Output the [x, y] coordinate of the center of the cell containing the given text.  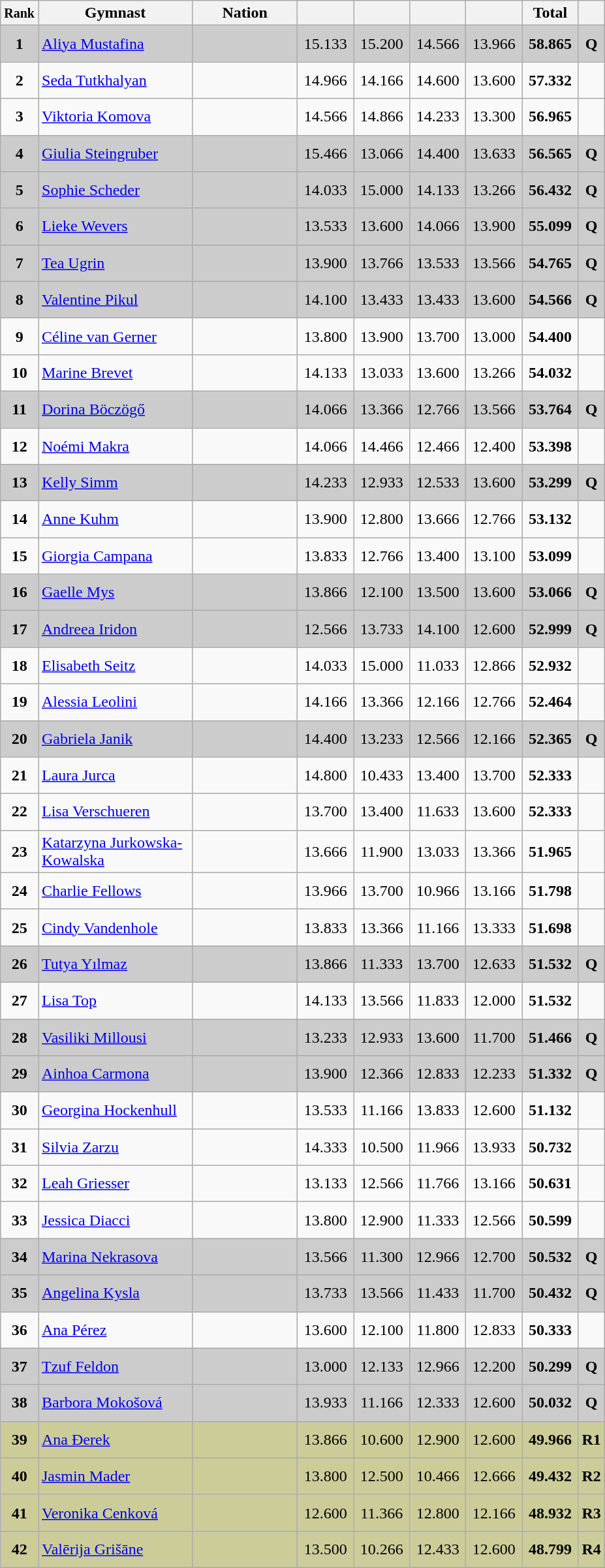
41 [20, 1513]
Rank [20, 13]
51.466 [550, 1038]
10.266 [382, 1549]
8 [20, 300]
52.365 [550, 739]
50.732 [550, 1147]
56.965 [550, 117]
Katarzyna Jurkowska-Kowalska [115, 851]
12.533 [438, 483]
23 [20, 851]
14.466 [382, 446]
Cindy Vandenhole [115, 927]
1 [20, 44]
Lisa Top [115, 1000]
Veronika Cenková [115, 1513]
Lieke Wevers [115, 226]
50.299 [550, 1366]
50.532 [550, 1257]
Jessica Diacci [115, 1220]
2 [20, 80]
Tzuf Feldon [115, 1366]
Ana Pérez [115, 1330]
12.866 [494, 666]
22 [20, 812]
38 [20, 1403]
R1 [591, 1439]
27 [20, 1000]
Total [550, 13]
Ana Đerek [115, 1439]
56.432 [550, 190]
24 [20, 891]
15 [20, 556]
Céline van Gerner [115, 336]
Leah Griesser [115, 1184]
34 [20, 1257]
55.099 [550, 226]
Tutya Yılmaz [115, 964]
21 [20, 775]
30 [20, 1111]
11.966 [438, 1147]
53.299 [550, 483]
Lisa Verschueren [115, 812]
54.765 [550, 263]
10.500 [382, 1147]
Vasiliki Millousi [115, 1038]
Ainhoa Carmona [115, 1074]
10.600 [382, 1439]
R4 [591, 1549]
50.333 [550, 1330]
53.066 [550, 592]
Georgina Hockenhull [115, 1111]
49.432 [550, 1476]
15.133 [326, 44]
Giulia Steingruber [115, 153]
50.631 [550, 1184]
13.100 [494, 556]
54.566 [550, 300]
R3 [591, 1513]
Charlie Fellows [115, 891]
Seda Tutkhalyan [115, 80]
4 [20, 153]
54.032 [550, 373]
10 [20, 373]
Giorgia Campana [115, 556]
13.766 [382, 263]
26 [20, 964]
20 [20, 739]
Kelly Simm [115, 483]
51.965 [550, 851]
12.700 [494, 1257]
48.932 [550, 1513]
7 [20, 263]
28 [20, 1038]
16 [20, 592]
12.400 [494, 446]
11.800 [438, 1330]
52.999 [550, 629]
50.032 [550, 1403]
11.833 [438, 1000]
18 [20, 666]
11.366 [382, 1513]
Elisabeth Seitz [115, 666]
14.800 [326, 775]
37 [20, 1366]
12.333 [438, 1403]
14.600 [438, 80]
42 [20, 1549]
13.133 [326, 1184]
51.332 [550, 1074]
52.932 [550, 666]
Valentine Pikul [115, 300]
11.433 [438, 1293]
11.633 [438, 812]
40 [20, 1476]
13.300 [494, 117]
Tea Ugrin [115, 263]
Dorina Böczögő [115, 409]
Noémi Makra [115, 446]
51.132 [550, 1111]
53.099 [550, 556]
11.033 [438, 666]
51.798 [550, 891]
53.398 [550, 446]
Angelina Kysla [115, 1293]
12.433 [438, 1549]
15.200 [382, 44]
53.764 [550, 409]
51.698 [550, 927]
25 [20, 927]
14.966 [326, 80]
Gabriela Janik [115, 739]
Barbora Mokošová [115, 1403]
Gaelle Mys [115, 592]
Laura Jurca [115, 775]
Nation [245, 13]
15.466 [326, 153]
56.565 [550, 153]
35 [20, 1293]
12 [20, 446]
3 [20, 117]
Marina Nekrasova [115, 1257]
19 [20, 702]
57.332 [550, 80]
5 [20, 190]
Gymnast [115, 13]
12.500 [382, 1476]
12.200 [494, 1366]
13 [20, 483]
11.766 [438, 1184]
Silvia Zarzu [115, 1147]
11 [20, 409]
Alessia Leolini [115, 702]
13.633 [494, 153]
13.066 [382, 153]
53.132 [550, 519]
12.666 [494, 1476]
Sophie Scheder [115, 190]
12.366 [382, 1074]
36 [20, 1330]
Valērija Grišāne [115, 1549]
31 [20, 1147]
14.333 [326, 1147]
Anne Kuhm [115, 519]
10.466 [438, 1476]
Andreea Iridon [115, 629]
14 [20, 519]
10.966 [438, 891]
11.900 [382, 851]
Aliya Mustafina [115, 44]
50.432 [550, 1293]
14.866 [382, 117]
11.300 [382, 1257]
54.400 [550, 336]
12.133 [382, 1366]
12.633 [494, 964]
13.333 [494, 927]
50.599 [550, 1220]
12.233 [494, 1074]
52.464 [550, 702]
33 [20, 1220]
Viktoria Komova [115, 117]
48.799 [550, 1549]
12.000 [494, 1000]
R2 [591, 1476]
Marine Brevet [115, 373]
12.466 [438, 446]
9 [20, 336]
17 [20, 629]
39 [20, 1439]
29 [20, 1074]
58.865 [550, 44]
Jasmin Mader [115, 1476]
6 [20, 226]
10.433 [382, 775]
49.966 [550, 1439]
32 [20, 1184]
